Scan for the cell matching the given text and deliver its [X, Y] coordinate at center. 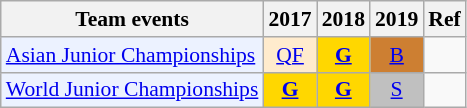
2018 [344, 19]
2017 [290, 19]
Ref [444, 19]
Asian Junior Championships [132, 55]
QF [290, 55]
S [396, 90]
B [396, 55]
2019 [396, 19]
Team events [132, 19]
World Junior Championships [132, 90]
